Scan for the cell matching the given text and deliver its (X, Y) coordinate at center. 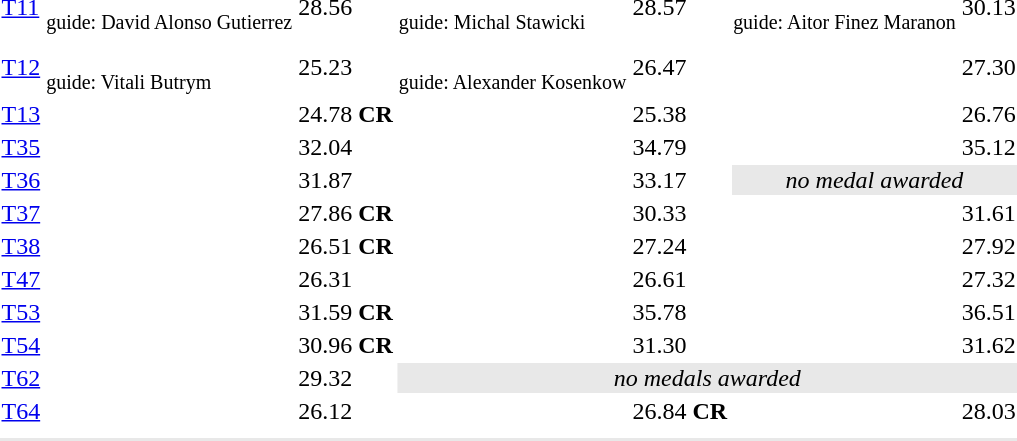
27.30 (988, 68)
35.12 (988, 147)
27.86 CR (346, 213)
T53 (21, 312)
31.30 (680, 345)
26.84 CR (680, 411)
25.23 (346, 68)
27.24 (680, 246)
T64 (21, 411)
T35 (21, 147)
31.59 CR (346, 312)
26.51 CR (346, 246)
guide: Vitali Butrym (170, 68)
26.76 (988, 114)
26.31 (346, 279)
30.33 (680, 213)
T37 (21, 213)
26.12 (346, 411)
31.61 (988, 213)
26.47 (680, 68)
29.32 (346, 378)
31.62 (988, 345)
35.78 (680, 312)
27.32 (988, 279)
T36 (21, 180)
T62 (21, 378)
36.51 (988, 312)
T38 (21, 246)
31.87 (346, 180)
30.96 CR (346, 345)
26.61 (680, 279)
25.38 (680, 114)
27.92 (988, 246)
no medals awarded (707, 378)
34.79 (680, 147)
24.78 CR (346, 114)
32.04 (346, 147)
28.03 (988, 411)
guide: Alexander Kosenkow (512, 68)
T54 (21, 345)
T13 (21, 114)
T47 (21, 279)
T12 (21, 68)
33.17 (680, 180)
